Determine the (x, y) coordinate at the center of the cell enclosing the given text.  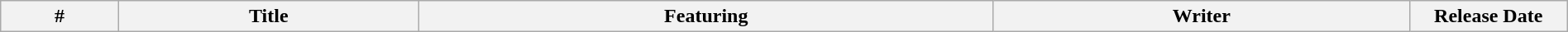
Writer (1201, 16)
Title (268, 16)
Release Date (1489, 16)
Featuring (706, 16)
# (60, 16)
